From the cell containing the given text, extract its center point as [x, y] coordinate. 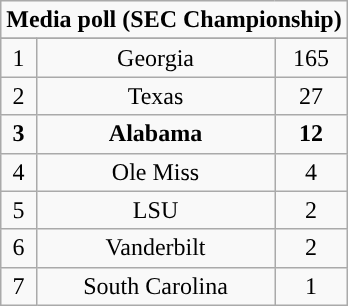
South Carolina [156, 286]
3 [18, 134]
165 [311, 58]
Texas [156, 96]
6 [18, 248]
Georgia [156, 58]
27 [311, 96]
LSU [156, 210]
Vanderbilt [156, 248]
Media poll (SEC Championship) [174, 20]
12 [311, 134]
5 [18, 210]
Ole Miss [156, 172]
Alabama [156, 134]
7 [18, 286]
